Search for the cell housing the specified text and yield its [x, y] center coordinate. 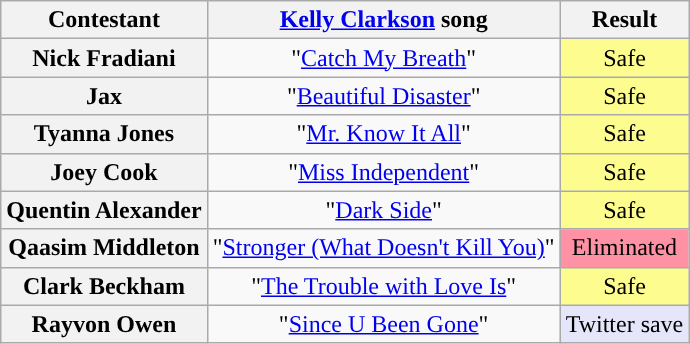
"Miss Independent" [384, 172]
"Beautiful Disaster" [384, 96]
Jax [104, 96]
Result [624, 20]
Nick Fradiani [104, 58]
Eliminated [624, 248]
"Catch My Breath" [384, 58]
Kelly Clarkson song [384, 20]
Twitter save [624, 324]
"Mr. Know It All" [384, 134]
"Dark Side" [384, 210]
Joey Cook [104, 172]
"Stronger (What Doesn't Kill You)" [384, 248]
Clark Beckham [104, 286]
Quentin Alexander [104, 210]
Tyanna Jones [104, 134]
Contestant [104, 20]
Rayvon Owen [104, 324]
"The Trouble with Love Is" [384, 286]
"Since U Been Gone" [384, 324]
Qaasim Middleton [104, 248]
